Detect which cell encompasses the target text, then output its (x, y) center coordinate. 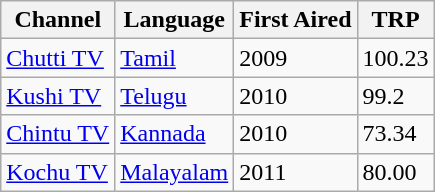
Kochu TV (58, 172)
99.2 (396, 96)
Chutti TV (58, 58)
First Aired (296, 20)
Telugu (174, 96)
Kushi TV (58, 96)
Kannada (174, 134)
Tamil (174, 58)
100.23 (396, 58)
Language (174, 20)
Malayalam (174, 172)
2009 (296, 58)
73.34 (396, 134)
TRP (396, 20)
Channel (58, 20)
Chintu TV (58, 134)
2011 (296, 172)
80.00 (396, 172)
